Pinpoint the cell where the given text exists, returning its (X, Y) midpoint coordinate. 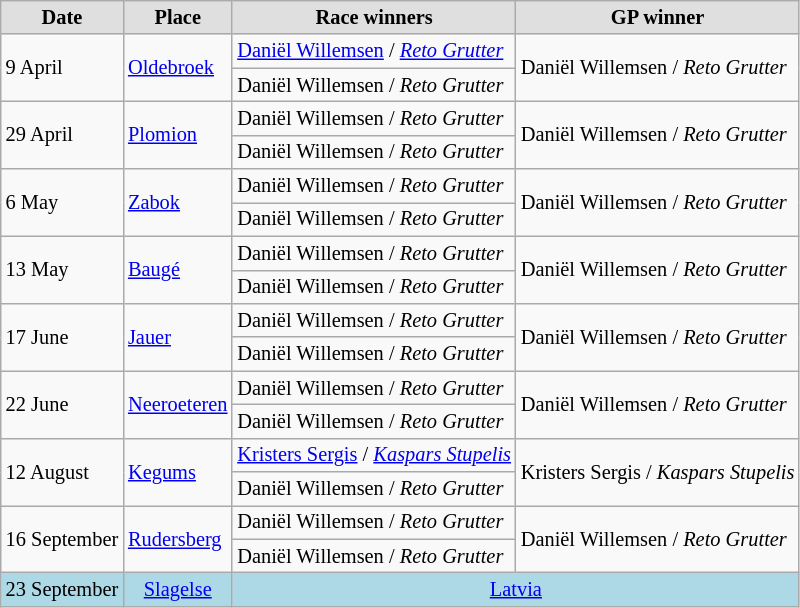
23 September (62, 589)
9 April (62, 68)
Rudersberg (178, 538)
Race winners (374, 17)
17 June (62, 336)
29 April (62, 134)
22 June (62, 404)
13 May (62, 270)
16 September (62, 538)
Date (62, 17)
Zabok (178, 202)
Neeroeteren (178, 404)
Plomion (178, 134)
Place (178, 17)
Oldebroek (178, 68)
12 August (62, 472)
6 May (62, 202)
Kegums (178, 472)
GP winner (658, 17)
Latvia (516, 589)
Baugé (178, 270)
Slagelse (178, 589)
Jauer (178, 336)
